Return the (X, Y) coordinate for the center point of the cell that contains the specified text.  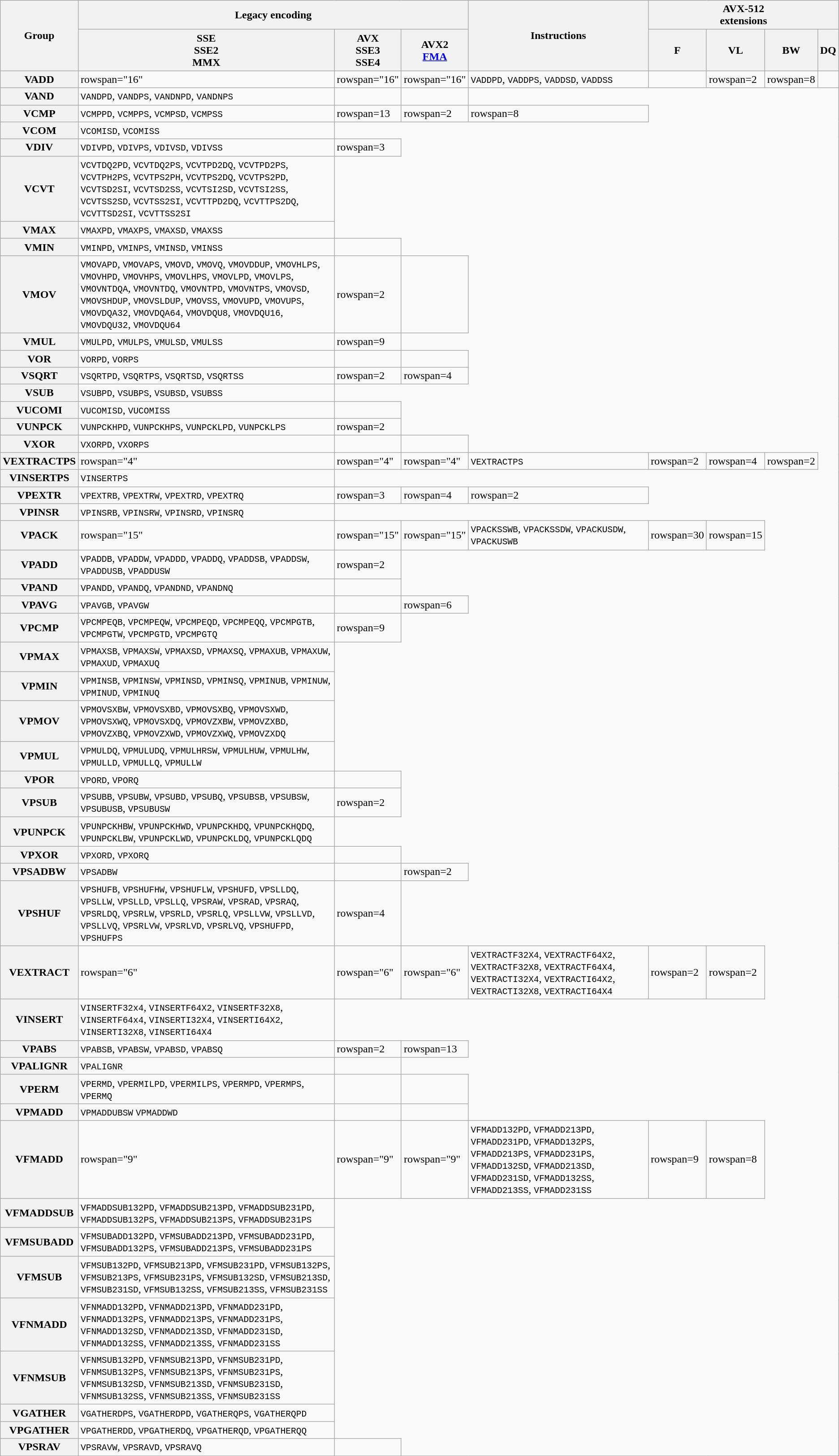
VPOR (39, 780)
VPMOVSXBW, VPMOVSXBD, VPMOVSXBQ, VPMOVSXWD, VPMOVSXWQ, VPMOVSXDQ, VPMOVZXBW, VPMOVZXBD, VPMOVZXBQ, VPMOVZXWD, VPMOVZXWQ, VPMOVZXDQ (206, 721)
VFMSUBADD (39, 1242)
VXORPD, VXORPS (206, 444)
rowspan=30 (677, 535)
VPABS (39, 1049)
VADD (39, 79)
Group (39, 36)
VFNMSUB (39, 1378)
Instructions (558, 36)
VUCOMI (39, 410)
VPMAX (39, 657)
VPSUB (39, 803)
VPANDD, VPANDQ, VPANDND, VPANDNQ (206, 587)
VPMINSB, VPMINSW, VPMINSD, VPMINSQ, VPMINUB, VPMINUW, VPMINUD, VPMINUQ (206, 685)
VMOV (39, 294)
VCOM (39, 130)
VDIV (39, 147)
VSQRT (39, 376)
VPMADD (39, 1112)
VPORD, VPORQ (206, 780)
VSUB (39, 393)
AVX-512extensions (743, 15)
VMIN (39, 247)
VCOMISD, VCOMISS (206, 130)
VPUNPCK (39, 831)
VPMUL (39, 756)
VPUNPCKHBW, VPUNPCKHWD, VPUNPCKHDQ, VPUNPCKHQDQ, VPUNPCKLBW, VPUNPCKLWD, VPUNPCKLDQ, VPUNPCKLQDQ (206, 831)
VPADDB, VPADDW, VPADDD, VPADDQ, VPADDSB, VPADDSW, VPADDUSB, VPADDUSW (206, 564)
VPCMP (39, 627)
VDIVPD, VDIVPS, VDIVSD, VDIVSS (206, 147)
VPMADDUBSW VPMADDWD (206, 1112)
VGATHERDPS, VGATHERDPD, VGATHERQPS, VGATHERQPD (206, 1413)
VPGATHERDD, VPGATHERDQ, VPGATHERQD, VPGATHERQQ (206, 1430)
VOR (39, 359)
VPSHUF (39, 913)
VCMPPD, VCMPPS, VCMPSD, VCMPSS (206, 113)
VGATHER (39, 1413)
VPXORD, VPXORQ (206, 855)
DQ (828, 50)
VFMSUB (39, 1277)
VMULPD, VMULPS, VMULSD, VMULSS (206, 341)
VANDPD, VANDPS, VANDNPD, VANDNPS (206, 96)
VPADD (39, 564)
VPERM (39, 1089)
AVX2FMA (435, 50)
VMAXPD, VMAXPS, VMAXSD, VMAXSS (206, 230)
VPERMD, VPERMILPD, VPERMILPS, VPERMPD, VPERMPS, VPERMQ (206, 1089)
VL (735, 50)
VPSRAVW, VPSRAVD, VPSRAVQ (206, 1447)
VMUL (39, 341)
VMINPD, VMINPS, VMINSD, VMINSS (206, 247)
VPAVG (39, 604)
VPMAXSB, VPMAXSW, VPMAXSD, VPMAXSQ, VPMAXUB, VPMAXUW, VPMAXUD, VPMAXUQ (206, 657)
VPABSB, VPABSW, VPABSD, VPABSQ (206, 1049)
VSUBPD, VSUBPS, VSUBSD, VSUBSS (206, 393)
VFMSUBADD132PD, VFMSUBADD213PD, VFMSUBADD231PD, VFMSUBADD132PS, VFMSUBADD213PS, VFMSUBADD231PS (206, 1242)
rowspan=6 (435, 604)
VPGATHER (39, 1430)
VPMIN (39, 685)
VPINSR (39, 512)
VFNMADD (39, 1324)
VUCOMISD, VUCOMISS (206, 410)
VCMP (39, 113)
VAND (39, 96)
rowspan=15 (735, 535)
SSESSE2 MMX (206, 50)
VINSERT (39, 1020)
VUNPCK (39, 427)
VMAX (39, 230)
VPACKSSWB, VPACKSSDW, VPACKUSDW, VPACKUSWB (558, 535)
VPEXTR (39, 495)
F (677, 50)
VSQRTPD, VSQRTPS, VSQRTSD, VSQRTSS (206, 376)
AVXSSE3SSE4 (368, 50)
VPAVGB, VPAVGW (206, 604)
VINSERTF32x4, VINSERTF64X2, VINSERTF32X8, VINSERTF64x4, VINSERTI32X4, VINSERTI64X2, VINSERTI32X8, VINSERTI64X4 (206, 1020)
VPMOV (39, 721)
VEXTRACTF32X4, VEXTRACTF64X2, VEXTRACTF32X8, VEXTRACTF64X4, VEXTRACTI32X4, VEXTRACTI64X2, VEXTRACTI32X8, VEXTRACTI64X4 (558, 972)
VADDPD, VADDPS, VADDSD, VADDSS (558, 79)
VPMULDQ, VPMULUDQ, VPMULHRSW, VPMULHUW, VPMULHW, VPMULLD, VPMULLQ, VPMULLW (206, 756)
VPSRAV (39, 1447)
VFMADD (39, 1159)
VPSUBB, VPSUBW, VPSUBD, VPSUBQ, VPSUBSB, VPSUBSW, VPSUBUSB, VPSUBUSW (206, 803)
VPXOR (39, 855)
VFMADDSUB132PD, VFMADDSUB213PD, VFMADDSUB231PD, VFMADDSUB132PS, VFMADDSUB213PS, VFMADDSUB231PS (206, 1212)
VCVT (39, 189)
VPAND (39, 587)
Legacy encoding (273, 15)
VFMADDSUB (39, 1212)
VPINSRB, VPINSRW, VPINSRD, VPINSRQ (206, 512)
VORPD, VORPS (206, 359)
VUNPCKHPD, VUNPCKHPS, VUNPCKLPD, VUNPCKLPS (206, 427)
VXOR (39, 444)
VPACK (39, 535)
BW (791, 50)
VPCMPEQB, VPCMPEQW, VPCMPEQD, VPCMPEQQ, VPCMPGTB, VPCMPGTW, VPCMPGTD, VPCMPGTQ (206, 627)
VPEXTRB, VPEXTRW, VPEXTRD, VPEXTRQ (206, 495)
VEXTRACT (39, 972)
